Provide the [x, y] coordinate of the cell's center where the given text is located.  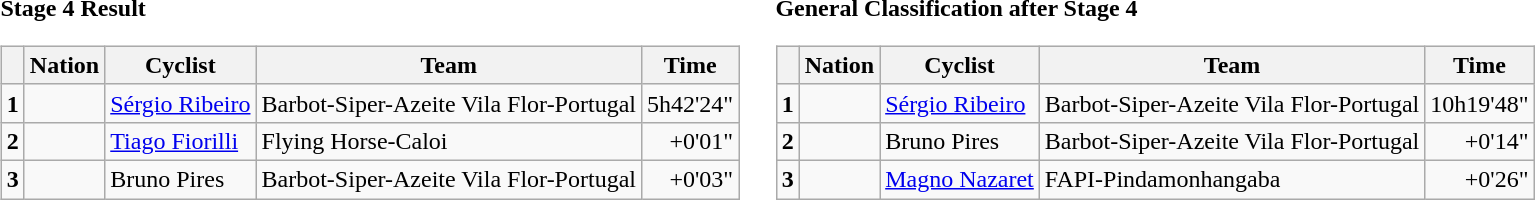
+0'01" [690, 141]
+0'14" [1480, 141]
10h19'48" [1480, 103]
Tiago Fiorilli [180, 141]
Magno Nazaret [960, 179]
FAPI-Pindamonhangaba [1232, 179]
+0'26" [1480, 179]
+0'03" [690, 179]
Flying Horse-Caloi [448, 141]
5h42'24" [690, 103]
